From the cell containing the given text, extract its center point as [x, y] coordinate. 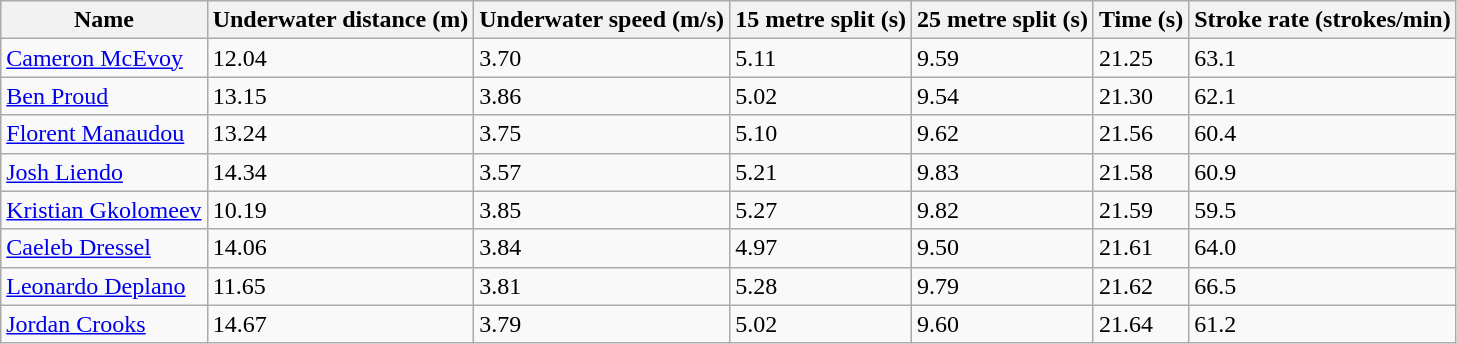
14.06 [340, 248]
21.25 [1140, 58]
3.84 [602, 248]
14.34 [340, 172]
15 metre split (s) [821, 20]
10.19 [340, 210]
Stroke rate (strokes/min) [1322, 20]
9.79 [1003, 286]
21.58 [1140, 172]
14.67 [340, 324]
5.10 [821, 134]
9.62 [1003, 134]
59.5 [1322, 210]
11.65 [340, 286]
Kristian Gkolomeev [104, 210]
25 metre split (s) [1003, 20]
61.2 [1322, 324]
Leonardo Deplano [104, 286]
Name [104, 20]
9.54 [1003, 96]
3.79 [602, 324]
5.11 [821, 58]
Underwater distance (m) [340, 20]
3.70 [602, 58]
63.1 [1322, 58]
60.4 [1322, 134]
9.82 [1003, 210]
12.04 [340, 58]
3.86 [602, 96]
66.5 [1322, 286]
Florent Manaudou [104, 134]
21.59 [1140, 210]
4.97 [821, 248]
Underwater speed (m/s) [602, 20]
Josh Liendo [104, 172]
5.27 [821, 210]
21.64 [1140, 324]
3.57 [602, 172]
60.9 [1322, 172]
5.28 [821, 286]
Cameron McEvoy [104, 58]
9.59 [1003, 58]
Ben Proud [104, 96]
21.62 [1140, 286]
21.30 [1140, 96]
3.81 [602, 286]
3.75 [602, 134]
Time (s) [1140, 20]
3.85 [602, 210]
21.61 [1140, 248]
64.0 [1322, 248]
9.60 [1003, 324]
9.83 [1003, 172]
Jordan Crooks [104, 324]
9.50 [1003, 248]
13.15 [340, 96]
13.24 [340, 134]
21.56 [1140, 134]
5.21 [821, 172]
62.1 [1322, 96]
Caeleb Dressel [104, 248]
